Output the (X, Y) coordinate of the center of the cell containing the given text.  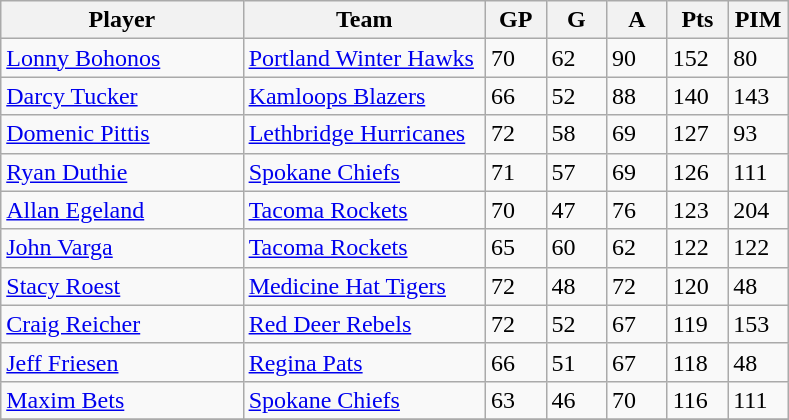
140 (698, 96)
Allan Egeland (122, 210)
153 (758, 324)
65 (516, 248)
80 (758, 58)
76 (638, 210)
Portland Winter Hawks (364, 58)
88 (638, 96)
119 (698, 324)
John Varga (122, 248)
57 (576, 172)
127 (698, 134)
63 (516, 400)
143 (758, 96)
Regina Pats (364, 362)
118 (698, 362)
Team (364, 20)
Domenic Pittis (122, 134)
Craig Reicher (122, 324)
Red Deer Rebels (364, 324)
G (576, 20)
123 (698, 210)
46 (576, 400)
90 (638, 58)
Ryan Duthie (122, 172)
Medicine Hat Tigers (364, 286)
Pts (698, 20)
93 (758, 134)
152 (698, 58)
51 (576, 362)
GP (516, 20)
Maxim Bets (122, 400)
Stacy Roest (122, 286)
PIM (758, 20)
Jeff Friesen (122, 362)
Lonny Bohonos (122, 58)
116 (698, 400)
71 (516, 172)
58 (576, 134)
120 (698, 286)
204 (758, 210)
47 (576, 210)
60 (576, 248)
126 (698, 172)
Lethbridge Hurricanes (364, 134)
Kamloops Blazers (364, 96)
Darcy Tucker (122, 96)
A (638, 20)
Player (122, 20)
